Search for the cell housing the specified text and yield its (x, y) center coordinate. 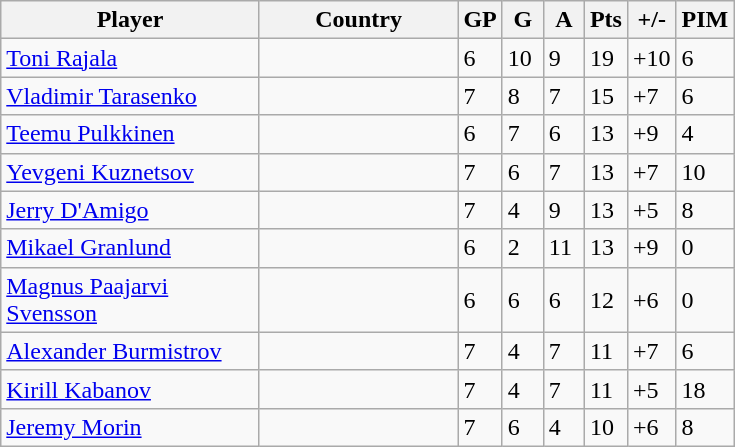
Country (358, 20)
Yevgeni Kuznetsov (130, 172)
Kirill Kabanov (130, 389)
Jeremy Morin (130, 427)
+/- (652, 20)
Player (130, 20)
Jerry D'Amigo (130, 210)
PIM (705, 20)
GP (480, 20)
Teemu Pulkkinen (130, 134)
19 (606, 58)
18 (705, 389)
Alexander Burmistrov (130, 351)
15 (606, 96)
+10 (652, 58)
2 (522, 248)
Toni Rajala (130, 58)
Pts (606, 20)
12 (606, 300)
Mikael Granlund (130, 248)
G (522, 20)
A (564, 20)
Magnus Paajarvi Svensson (130, 300)
Vladimir Tarasenko (130, 96)
